Locate the cell with the specified text and output its (X, Y) center coordinate. 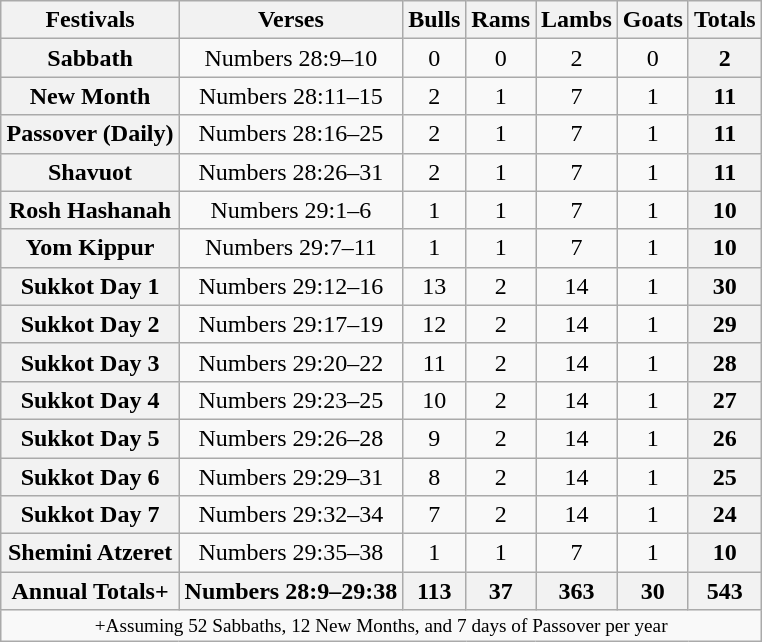
Numbers 29:20–22 (291, 362)
Numbers 29:29–31 (291, 477)
Numbers 28:26–31 (291, 172)
37 (501, 591)
Rosh Hashanah (90, 210)
Sukkot Day 1 (90, 286)
13 (434, 286)
New Month (90, 96)
29 (724, 324)
Sukkot Day 5 (90, 438)
113 (434, 591)
Goats (652, 20)
25 (724, 477)
Numbers 29:32–34 (291, 515)
Numbers 29:12–16 (291, 286)
Numbers 29:17–19 (291, 324)
9 (434, 438)
Festivals (90, 20)
Verses (291, 20)
12 (434, 324)
Sabbath (90, 58)
543 (724, 591)
Annual Totals+ (90, 591)
8 (434, 477)
Sukkot Day 7 (90, 515)
Yom Kippur (90, 248)
+Assuming 52 Sabbaths, 12 New Months, and 7 days of Passover per year (381, 626)
Sukkot Day 4 (90, 400)
24 (724, 515)
Numbers 28:16–25 (291, 134)
Sukkot Day 6 (90, 477)
363 (577, 591)
Passover (Daily) (90, 134)
Sukkot Day 3 (90, 362)
Numbers 29:1–6 (291, 210)
Totals (724, 20)
Lambs (577, 20)
Numbers 29:35–38 (291, 553)
28 (724, 362)
27 (724, 400)
Bulls (434, 20)
Numbers 28:9–29:38 (291, 591)
Sukkot Day 2 (90, 324)
Numbers 29:7–11 (291, 248)
Rams (501, 20)
Numbers 28:11–15 (291, 96)
26 (724, 438)
Shemini Atzeret (90, 553)
Numbers 29:26–28 (291, 438)
Numbers 28:9–10 (291, 58)
Shavuot (90, 172)
Numbers 29:23–25 (291, 400)
